Extract the (X, Y) coordinate from the center of the cell holding the provided text.  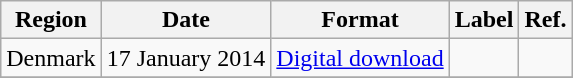
Ref. (546, 20)
Format (360, 20)
Date (186, 20)
17 January 2014 (186, 58)
Denmark (51, 58)
Label (484, 20)
Region (51, 20)
Digital download (360, 58)
